For the text-containing cell, return its midpoint in [x, y] coordinate format. 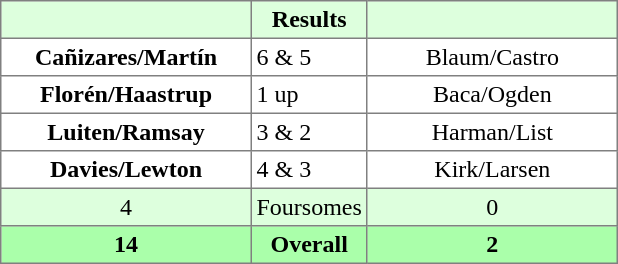
Overall [309, 245]
Cañizares/Martín [126, 57]
4 & 3 [309, 170]
6 & 5 [309, 57]
Luiten/Ramsay [126, 132]
Florén/Haastrup [126, 95]
Blaum/Castro [492, 57]
Results [309, 20]
Harman/List [492, 132]
0 [492, 207]
Davies/Lewton [126, 170]
3 & 2 [309, 132]
2 [492, 245]
Foursomes [309, 207]
Kirk/Larsen [492, 170]
1 up [309, 95]
4 [126, 207]
Baca/Ogden [492, 95]
14 [126, 245]
